Pinpoint the cell where the given text exists, returning its (X, Y) midpoint coordinate. 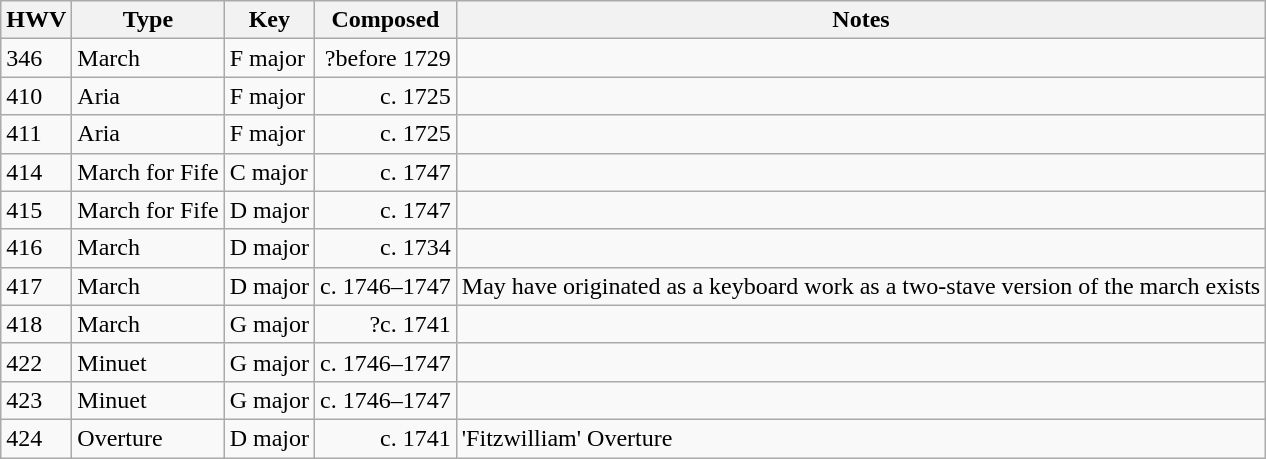
414 (36, 172)
?c. 1741 (386, 324)
c. 1741 (386, 438)
422 (36, 362)
Type (148, 20)
411 (36, 134)
Notes (860, 20)
Composed (386, 20)
HWV (36, 20)
'Fitzwilliam' Overture (860, 438)
423 (36, 400)
424 (36, 438)
Key (269, 20)
Overture (148, 438)
?before 1729 (386, 58)
c. 1734 (386, 248)
C major (269, 172)
417 (36, 286)
416 (36, 248)
410 (36, 96)
418 (36, 324)
346 (36, 58)
May have originated as a keyboard work as a two-stave version of the march exists (860, 286)
415 (36, 210)
